Output the (x, y) coordinate of the center of the cell containing the given text.  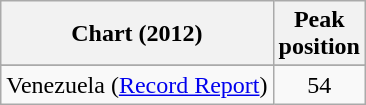
54 (319, 85)
Venezuela (Record Report) (137, 85)
Peakposition (319, 34)
Chart (2012) (137, 34)
